Provide the [X, Y] coordinate of the cell's center where the given text is located.  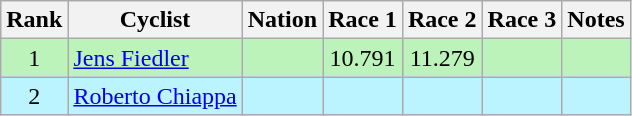
Nation [282, 20]
1 [34, 58]
Cyclist [155, 20]
2 [34, 96]
Race 1 [363, 20]
Notes [596, 20]
10.791 [363, 58]
11.279 [442, 58]
Jens Fiedler [155, 58]
Race 3 [522, 20]
Race 2 [442, 20]
Rank [34, 20]
Roberto Chiappa [155, 96]
